For the text-containing cell, return its midpoint in (x, y) coordinate format. 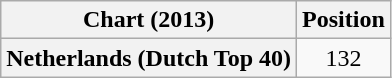
Netherlands (Dutch Top 40) (149, 58)
Chart (2013) (149, 20)
Position (344, 20)
132 (344, 58)
